For the text-containing cell, return its midpoint in (x, y) coordinate format. 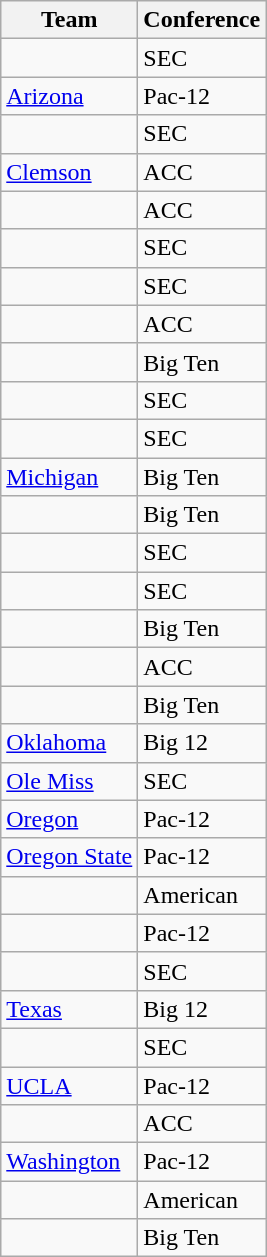
Ole Miss (70, 781)
Texas (70, 1009)
Oklahoma (70, 743)
Oregon State (70, 857)
Clemson (70, 172)
Washington (70, 1162)
UCLA (70, 1085)
Conference (202, 20)
Michigan (70, 477)
Team (70, 20)
Arizona (70, 96)
Oregon (70, 819)
